Search for the cell housing the specified text and yield its (X, Y) center coordinate. 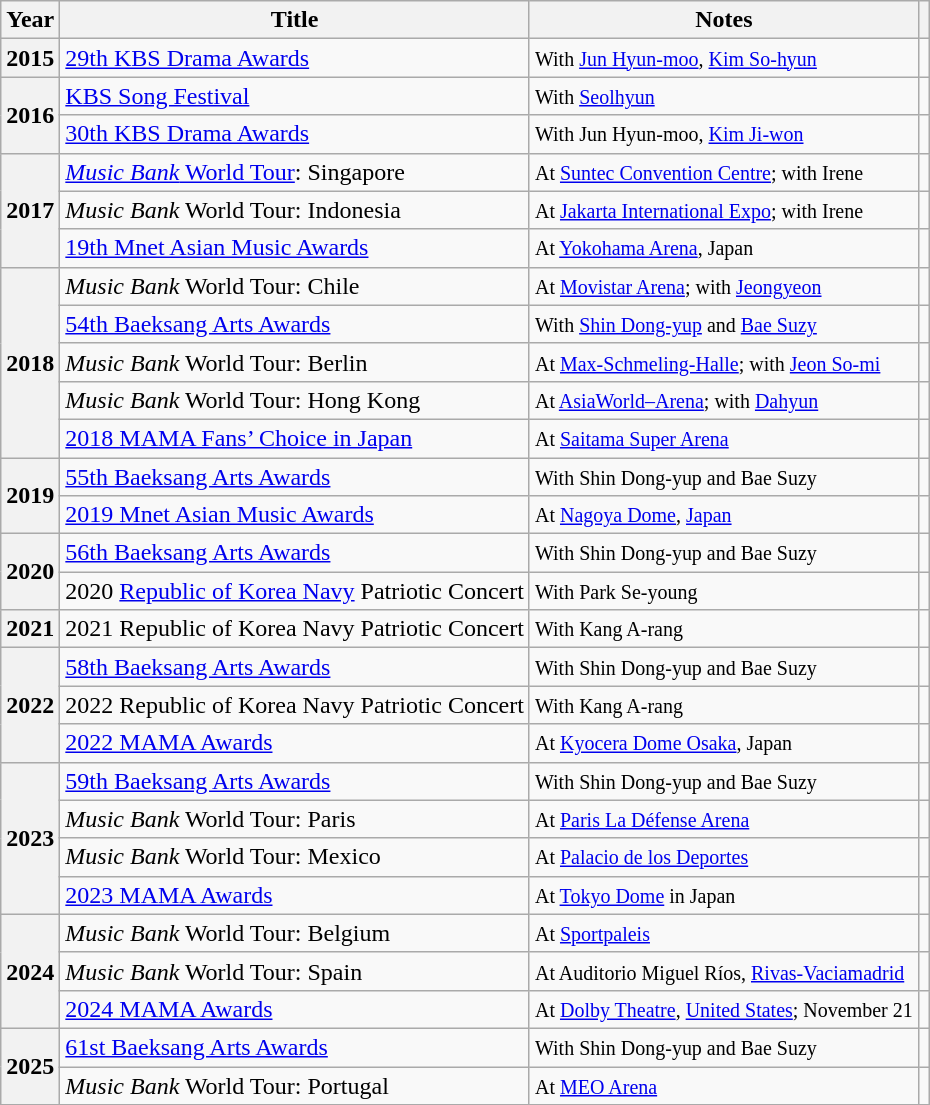
54th Baeksang Arts Awards (295, 324)
2019 (30, 496)
At Sportpaleis (724, 933)
29th KBS Drama Awards (295, 58)
2015 (30, 58)
At Kyocera Dome Osaka, Japan (724, 743)
30th KBS Drama Awards (295, 134)
2023 MAMA Awards (295, 895)
58th Baeksang Arts Awards (295, 667)
Music Bank World Tour: Belgium (295, 933)
At Nagoya Dome, Japan (724, 515)
At MEO Arena (724, 1085)
2016 (30, 115)
Music Bank World Tour: Hong Kong (295, 400)
At Saitama Super Arena (724, 438)
At AsiaWorld–Arena; with Dahyun (724, 400)
2020 (30, 572)
Music Bank World Tour: Chile (295, 286)
At Jakarta International Expo; with Irene (724, 210)
55th Baeksang Arts Awards (295, 477)
2020 Republic of Korea Navy Patriotic Concert (295, 591)
2019 Mnet Asian Music Awards (295, 515)
At Dolby Theatre, United States; November 21 (724, 1009)
Title (295, 20)
2022 MAMA Awards (295, 743)
At Paris La Défense Arena (724, 819)
Music Bank World Tour: Portugal (295, 1085)
2022 Republic of Korea Navy Patriotic Concert (295, 705)
56th Baeksang Arts Awards (295, 553)
With Park Se-young (724, 591)
Notes (724, 20)
2024 (30, 971)
2024 MAMA Awards (295, 1009)
Music Bank World Tour: Mexico (295, 857)
At Max-Schmeling-Halle; with Jeon So-mi (724, 362)
At Suntec Convention Centre; with Irene (724, 172)
At Auditorio Miguel Ríos, Rivas-Vaciamadrid (724, 971)
At Palacio de los Deportes (724, 857)
Music Bank World Tour: Spain (295, 971)
With Jun Hyun-moo, Kim Ji-won (724, 134)
Music Bank World Tour: Berlin (295, 362)
2025 (30, 1066)
Music Bank World Tour: Singapore (295, 172)
Music Bank World Tour: Indonesia (295, 210)
2021 Republic of Korea Navy Patriotic Concert (295, 629)
Music Bank World Tour: Paris (295, 819)
2021 (30, 629)
2022 (30, 705)
2023 (30, 838)
19th Mnet Asian Music Awards (295, 248)
2018 MAMA Fans’ Choice in Japan (295, 438)
61st Baeksang Arts Awards (295, 1047)
With Jun Hyun-moo, Kim So-hyun (724, 58)
2017 (30, 210)
At Tokyo Dome in Japan (724, 895)
2018 (30, 362)
Year (30, 20)
At Movistar Arena; with Jeongyeon (724, 286)
With Seolhyun (724, 96)
59th Baeksang Arts Awards (295, 781)
KBS Song Festival (295, 96)
At Yokohama Arena, Japan (724, 248)
